Output the (x, y) coordinate of the center of the cell containing the given text.  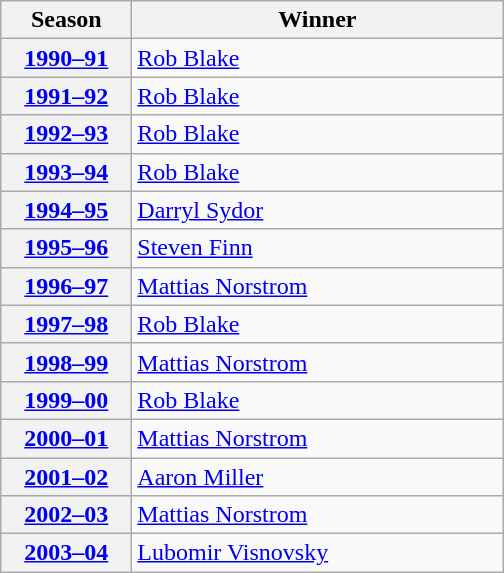
Winner (318, 20)
2002–03 (66, 515)
Aaron Miller (318, 477)
Lubomir Visnovsky (318, 553)
1993–94 (66, 172)
1997–98 (66, 324)
1999–00 (66, 400)
Steven Finn (318, 248)
1994–95 (66, 210)
2003–04 (66, 553)
1998–99 (66, 362)
2001–02 (66, 477)
2000–01 (66, 438)
1990–91 (66, 58)
1995–96 (66, 248)
1991–92 (66, 96)
Darryl Sydor (318, 210)
1992–93 (66, 134)
Season (66, 20)
1996–97 (66, 286)
